Scan for the cell matching the given text and deliver its [x, y] coordinate at center. 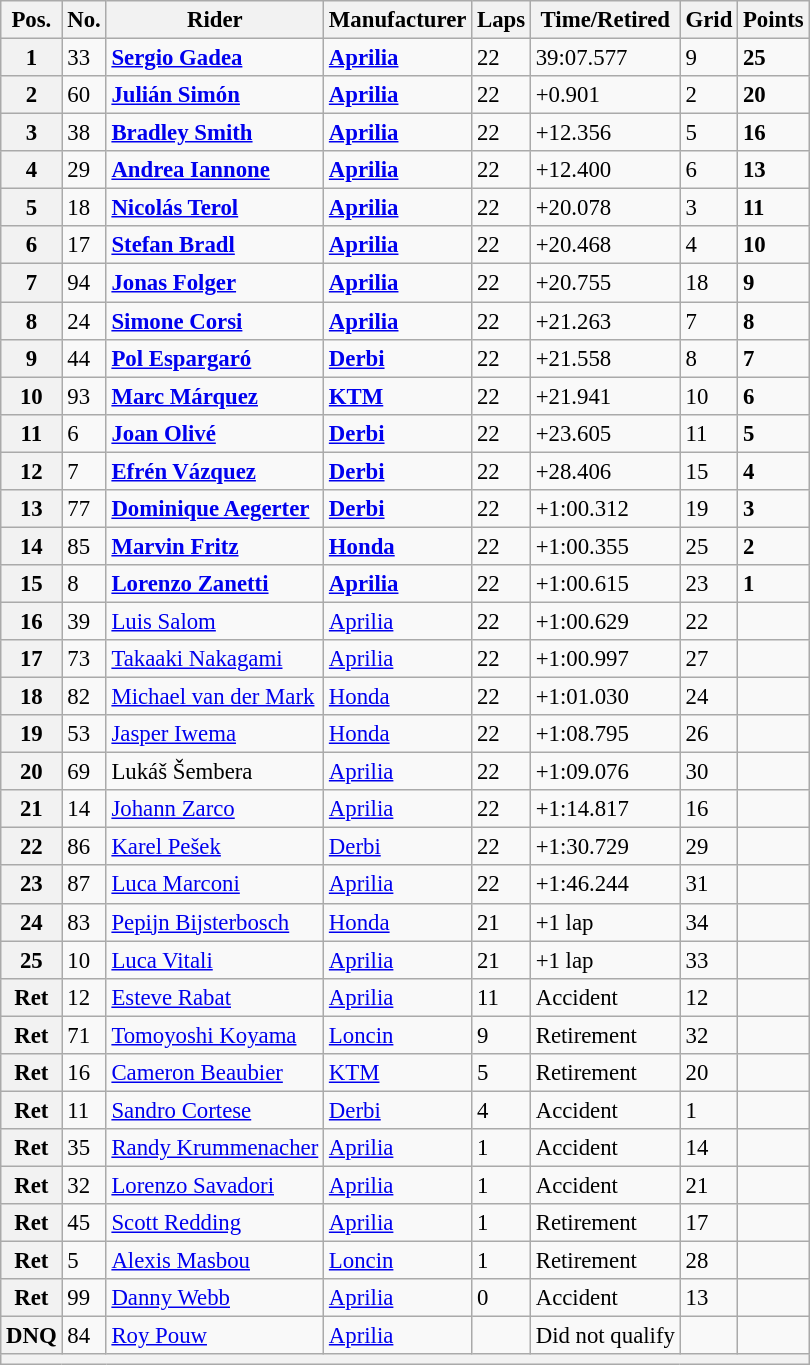
+23.605 [605, 433]
Pol Espargaró [214, 358]
+28.406 [605, 471]
99 [84, 1298]
Danny Webb [214, 1298]
+1:01.030 [605, 697]
93 [84, 396]
Lukáš Šembera [214, 772]
Simone Corsi [214, 321]
73 [84, 659]
+21.941 [605, 396]
Laps [502, 20]
86 [84, 847]
71 [84, 1035]
+1:00.355 [605, 546]
+1:00.629 [605, 621]
39:07.577 [605, 58]
Time/Retired [605, 20]
Luca Vitali [214, 960]
Points [774, 20]
+1:00.312 [605, 509]
77 [84, 509]
+21.558 [605, 358]
Pos. [32, 20]
31 [708, 885]
Grid [708, 20]
Lorenzo Zanetti [214, 584]
Karel Pešek [214, 847]
84 [84, 1336]
Joan Olivé [214, 433]
Sergio Gadea [214, 58]
Nicolás Terol [214, 208]
85 [84, 546]
+1:30.729 [605, 847]
+20.755 [605, 283]
Michael van der Mark [214, 697]
Pepijn Bijsterbosch [214, 922]
+1:00.615 [605, 584]
34 [708, 922]
28 [708, 1261]
+1:00.997 [605, 659]
53 [84, 734]
+12.356 [605, 133]
60 [84, 95]
+21.263 [605, 321]
Jasper Iwema [214, 734]
Esteve Rabat [214, 997]
Bradley Smith [214, 133]
Did not qualify [605, 1336]
Luis Salom [214, 621]
Marc Márquez [214, 396]
Stefan Bradl [214, 245]
30 [708, 772]
82 [84, 697]
Tomoyoshi Koyama [214, 1035]
69 [84, 772]
Alexis Masbou [214, 1261]
Cameron Beaubier [214, 1073]
+12.400 [605, 170]
83 [84, 922]
+20.078 [605, 208]
Sandro Cortese [214, 1110]
38 [84, 133]
45 [84, 1223]
35 [84, 1148]
+1:09.076 [605, 772]
Scott Redding [214, 1223]
Jonas Folger [214, 283]
Rider [214, 20]
Efrén Vázquez [214, 471]
Roy Pouw [214, 1336]
27 [708, 659]
94 [84, 283]
Randy Krummenacher [214, 1148]
No. [84, 20]
Dominique Aegerter [214, 509]
44 [84, 358]
0 [502, 1298]
+1:46.244 [605, 885]
+20.468 [605, 245]
Marvin Fritz [214, 546]
Andrea Iannone [214, 170]
Lorenzo Savadori [214, 1185]
Johann Zarco [214, 809]
Takaaki Nakagami [214, 659]
+1:14.817 [605, 809]
+1:08.795 [605, 734]
DNQ [32, 1336]
26 [708, 734]
39 [84, 621]
Luca Marconi [214, 885]
Manufacturer [398, 20]
Julián Simón [214, 95]
+0.901 [605, 95]
87 [84, 885]
